Find where the given text appears and provide that cell's center as [X, Y] coordinate. 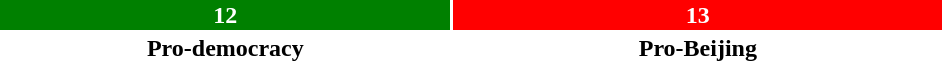
12 [226, 15]
13 [698, 15]
